Return the (x, y) coordinate for the center point of the cell that contains the specified text.  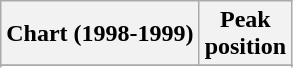
Chart (1998-1999) (100, 34)
Peakposition (245, 34)
